Scan for the cell matching the given text and deliver its [X, Y] coordinate at center. 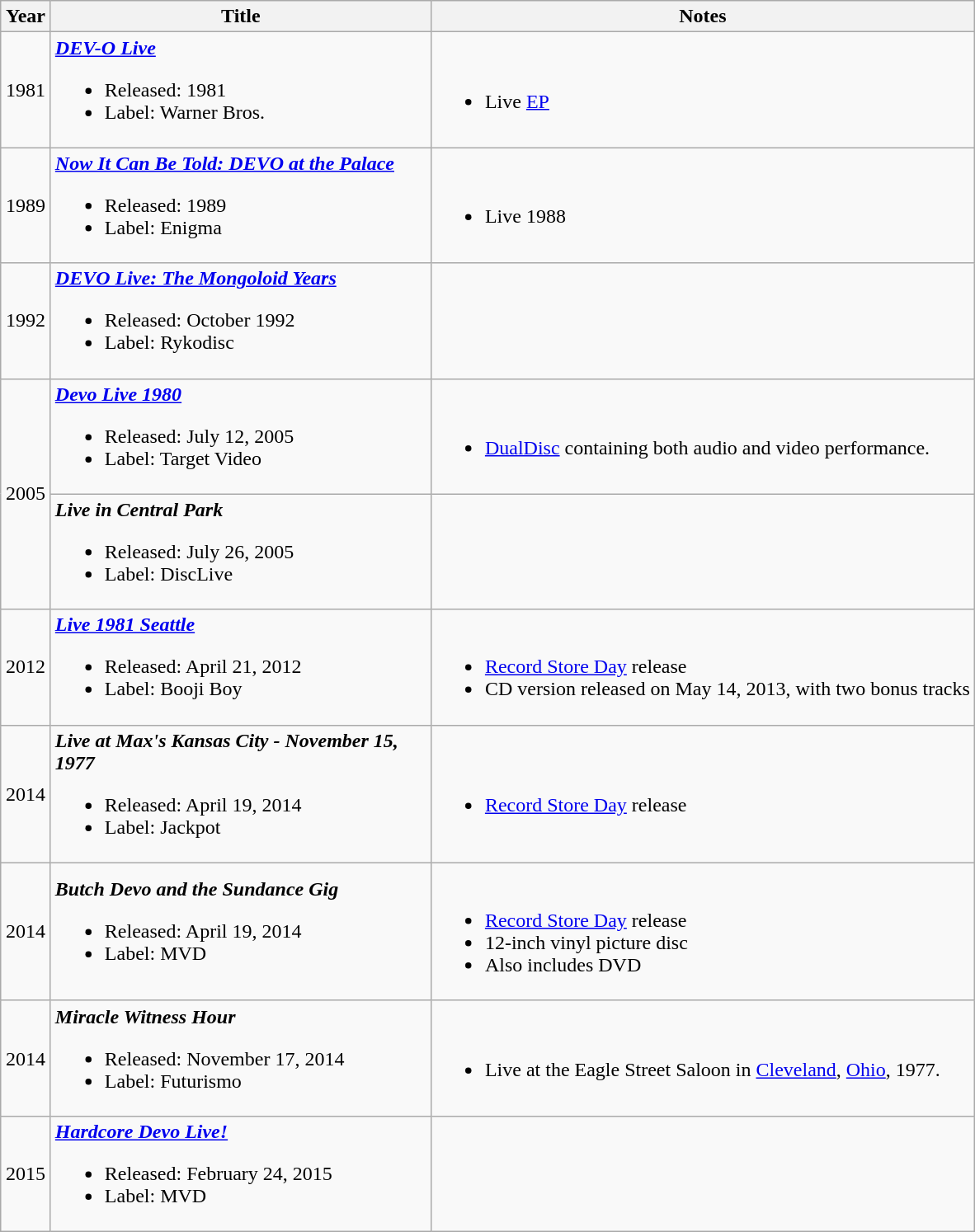
Notes [703, 16]
2005 [26, 494]
Record Store Day release12-inch vinyl picture discAlso includes DVD [703, 932]
1981 [26, 90]
Live in Central ParkReleased: July 26, 2005Label: DiscLive [241, 552]
Live at Max's Kansas City - November 15, 1977Released: April 19, 2014Label: Jackpot [241, 793]
Title [241, 16]
Year [26, 16]
Hardcore Devo Live!Released: February 24, 2015Label: MVD [241, 1173]
1992 [26, 321]
Now It Can Be Told: DEVO at the PalaceReleased: 1989Label: Enigma [241, 205]
Devo Live 1980Released: July 12, 2005Label: Target Video [241, 436]
DEVO Live: The Mongoloid YearsReleased: October 1992Label: Rykodisc [241, 321]
Record Store Day release [703, 793]
Live 1988 [703, 205]
Miracle Witness HourReleased: November 17, 2014Label: Futurismo [241, 1058]
Butch Devo and the Sundance GigReleased: April 19, 2014Label: MVD [241, 932]
Live 1981 SeattleReleased: April 21, 2012Label: Booji Boy [241, 667]
2015 [26, 1173]
Live EP [703, 90]
DEV-O LiveReleased: 1981Label: Warner Bros. [241, 90]
1989 [26, 205]
Record Store Day releaseCD version released on May 14, 2013, with two bonus tracks [703, 667]
2012 [26, 667]
Live at the Eagle Street Saloon in Cleveland, Ohio, 1977. [703, 1058]
DualDisc containing both audio and video performance. [703, 436]
